For the text-containing cell, return its midpoint in [X, Y] coordinate format. 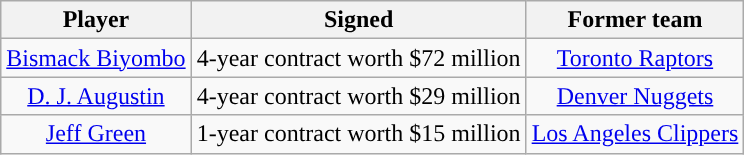
1-year contract worth $15 million [358, 134]
4-year contract worth $72 million [358, 58]
Bismack Biyombo [96, 58]
Signed [358, 20]
Denver Nuggets [635, 96]
D. J. Augustin [96, 96]
4-year contract worth $29 million [358, 96]
Former team [635, 20]
Los Angeles Clippers [635, 134]
Player [96, 20]
Jeff Green [96, 134]
Toronto Raptors [635, 58]
